From the cell containing the given text, extract its center point as [x, y] coordinate. 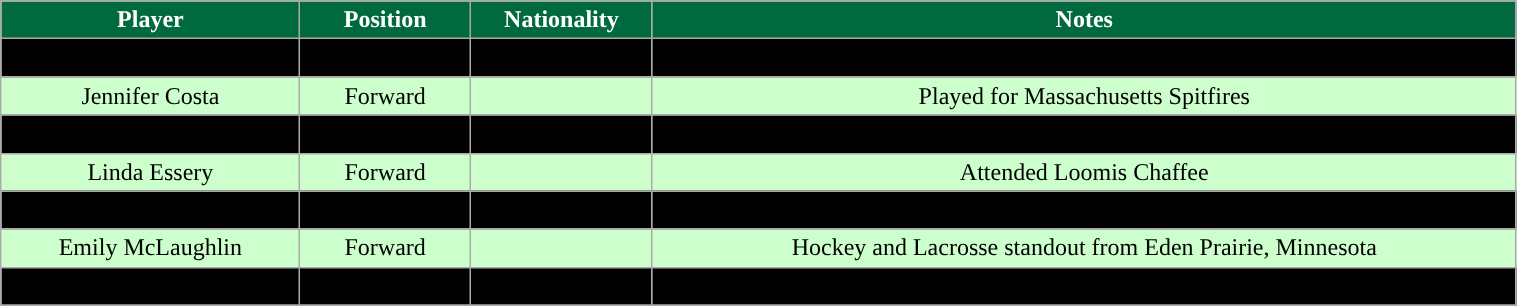
Attended Benilde-St. Margaret's [1084, 58]
Position [385, 20]
Blueliner for Durham West Jr. Lightning [1084, 134]
Hockey and Lacrosse standout from Eden Prairie, Minnesota [1084, 248]
Teammate of Jennifer Costa [1084, 210]
Attended Loomis Chaffee [1084, 172]
Jennifer Costa [150, 96]
Linda Essery [150, 172]
Megan Cornell [150, 58]
Player [150, 20]
Nationality [561, 20]
Goaltender [385, 286]
Notes [1084, 20]
Taylor Matherson [150, 210]
Katerina Dajia [150, 134]
Minded the net for the Toronto J. Aeros [1084, 286]
Kayla Wormsbecher [150, 286]
Emily McLaughlin [150, 248]
Played for Massachusetts Spitfires [1084, 96]
